Find where the given text appears and provide that cell's center as (X, Y) coordinate. 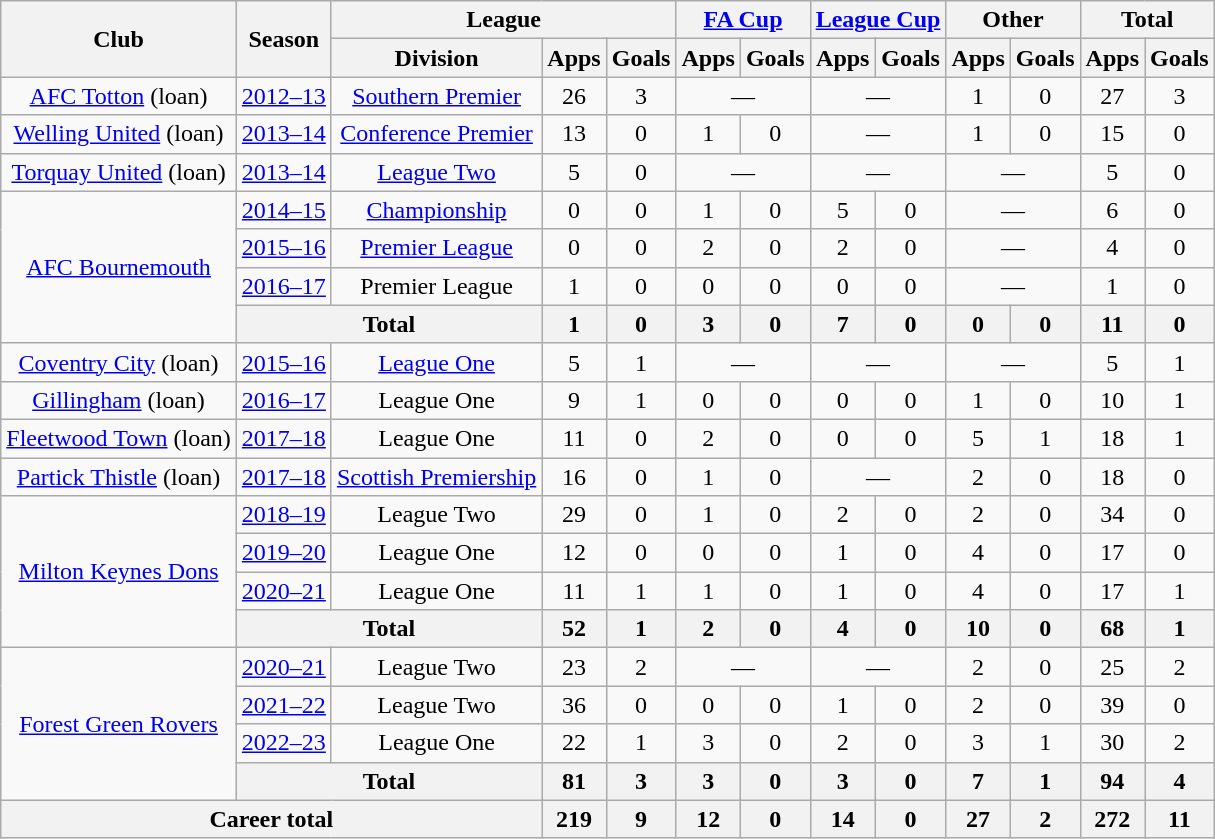
Partick Thistle (loan) (119, 477)
272 (1112, 819)
Welling United (loan) (119, 134)
2014–15 (284, 210)
25 (1112, 667)
Southern Premier (436, 96)
AFC Bournemouth (119, 267)
Milton Keynes Dons (119, 572)
81 (574, 781)
Fleetwood Town (loan) (119, 438)
Other (1013, 20)
34 (1112, 515)
2021–22 (284, 705)
AFC Totton (loan) (119, 96)
Gillingham (loan) (119, 400)
94 (1112, 781)
Career total (272, 819)
219 (574, 819)
2012–13 (284, 96)
16 (574, 477)
FA Cup (743, 20)
14 (842, 819)
League Cup (878, 20)
2022–23 (284, 743)
Coventry City (loan) (119, 362)
13 (574, 134)
23 (574, 667)
22 (574, 743)
29 (574, 515)
League (504, 20)
Scottish Premiership (436, 477)
39 (1112, 705)
68 (1112, 629)
Season (284, 39)
2019–20 (284, 553)
26 (574, 96)
Forest Green Rovers (119, 724)
36 (574, 705)
Torquay United (loan) (119, 172)
Club (119, 39)
2018–19 (284, 515)
Division (436, 58)
Championship (436, 210)
30 (1112, 743)
52 (574, 629)
Conference Premier (436, 134)
15 (1112, 134)
6 (1112, 210)
